Capture the cell that displays the provided text and extract its [X, Y] central coordinate. 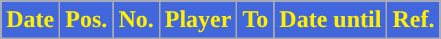
Date [30, 20]
Pos. [86, 20]
Player [198, 20]
Ref. [414, 20]
Date until [330, 20]
No. [136, 20]
To [256, 20]
